Find where the given text appears and provide that cell's center as [X, Y] coordinate. 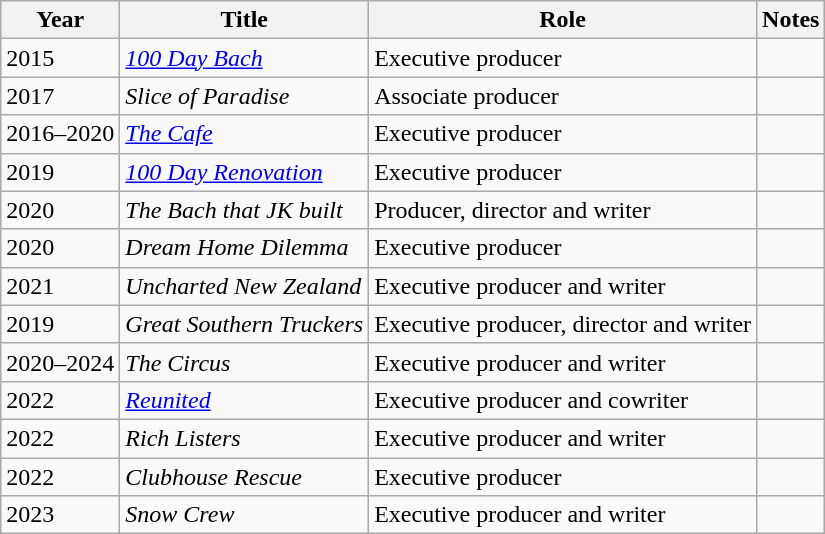
2015 [60, 58]
Associate producer [563, 96]
2017 [60, 96]
Slice of Paradise [244, 96]
Rich Listers [244, 438]
2016–2020 [60, 134]
2023 [60, 515]
Uncharted New Zealand [244, 286]
Snow Crew [244, 515]
Year [60, 20]
Executive producer and cowriter [563, 400]
The Bach that JK built [244, 210]
100 Day Bach [244, 58]
2021 [60, 286]
Notes [791, 20]
Executive producer, director and writer [563, 324]
Clubhouse Rescue [244, 477]
2020–2024 [60, 362]
100 Day Renovation [244, 172]
Dream Home Dilemma [244, 248]
The Circus [244, 362]
Title [244, 20]
The Cafe [244, 134]
Producer, director and writer [563, 210]
Role [563, 20]
Great Southern Truckers [244, 324]
Reunited [244, 400]
